Locate the cell with the specified text and output its [X, Y] center coordinate. 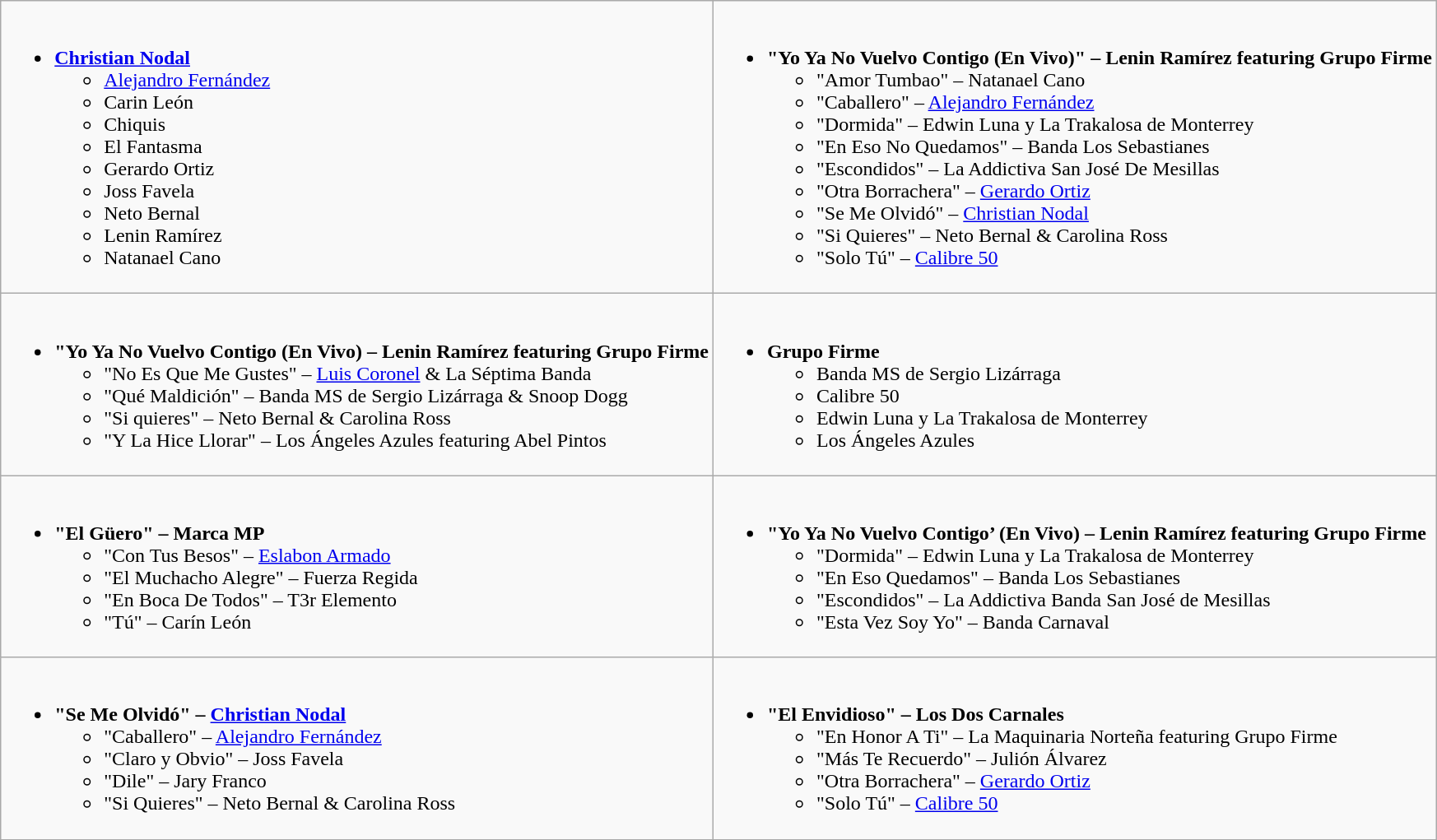
Grupo FirmeBanda MS de Sergio LizárragaCalibre 50Edwin Luna y La Trakalosa de MonterreyLos Ángeles Azules [1075, 385]
Christian NodalAlejandro FernándezCarin LeónChiquisEl FantasmaGerardo OrtizJoss FavelaNeto BernalLenin RamírezNatanael Cano [357, 147]
"El Güero" – Marca MP"Con Tus Besos" – Eslabon Armado"El Muchacho Alegre" – Fuerza Regida"En Boca De Todos" – T3r Elemento"Tú" – Carín León [357, 566]
